Provide the [x, y] coordinate of the cell's center where the given text is located.  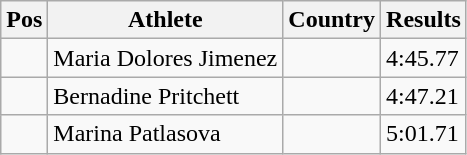
4:45.77 [424, 58]
5:01.71 [424, 134]
Pos [24, 20]
Athlete [166, 20]
Results [424, 20]
Country [332, 20]
Marina Patlasova [166, 134]
Bernadine Pritchett [166, 96]
Maria Dolores Jimenez [166, 58]
4:47.21 [424, 96]
